From the cell containing the given text, extract its center point as [x, y] coordinate. 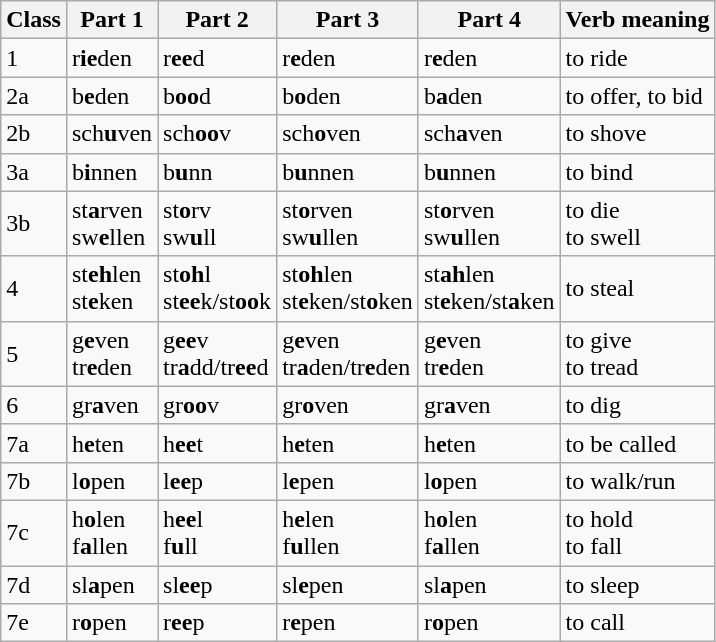
3b [34, 224]
bood [218, 96]
heelfull [218, 532]
to dieto swell [638, 224]
2b [34, 134]
to offer, to bid [638, 96]
to call [638, 623]
schoven [348, 134]
schuven [112, 134]
geevtradd/treed [218, 354]
repen [348, 623]
7e [34, 623]
stohlensteken/stoken [348, 288]
lepen [348, 481]
sleep [218, 585]
to dig [638, 405]
heet [218, 443]
baden [489, 96]
storvswull [218, 224]
rieden [112, 58]
reep [218, 623]
4 [34, 288]
to giveto tread [638, 354]
7b [34, 481]
7d [34, 585]
Class [34, 20]
Part 1 [112, 20]
slepen [348, 585]
to ride [638, 58]
Part 2 [218, 20]
7c [34, 532]
to sleep [638, 585]
geventraden/treden [348, 354]
1 [34, 58]
5 [34, 354]
to walk/run [638, 481]
to holdto fall [638, 532]
Part 3 [348, 20]
helenfullen [348, 532]
bunn [218, 172]
3a [34, 172]
stahlensteken/staken [489, 288]
stehlensteken [112, 288]
beden [112, 96]
2a [34, 96]
Part 4 [489, 20]
starvenswellen [112, 224]
stohlsteek/stook [218, 288]
to steal [638, 288]
to bind [638, 172]
binnen [112, 172]
groov [218, 405]
to be called [638, 443]
boden [348, 96]
reed [218, 58]
to shove [638, 134]
groven [348, 405]
6 [34, 405]
schoov [218, 134]
schaven [489, 134]
7a [34, 443]
Verb meaning [638, 20]
leep [218, 481]
